Extract the (X, Y) coordinate from the center of the cell holding the provided text.  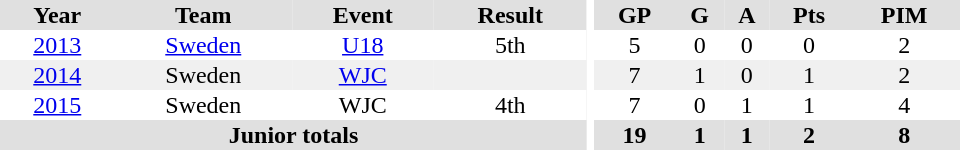
19 (635, 135)
2013 (58, 45)
Result (511, 15)
Pts (810, 15)
Junior totals (294, 135)
PIM (904, 15)
G (700, 15)
U18 (363, 45)
A (747, 15)
Year (58, 15)
4th (511, 105)
2015 (58, 105)
4 (904, 105)
2014 (58, 75)
GP (635, 15)
Event (363, 15)
5th (511, 45)
Team (204, 15)
8 (904, 135)
5 (635, 45)
